From the cell containing the given text, extract its center point as [X, Y] coordinate. 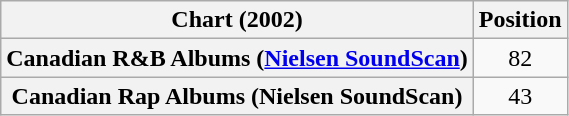
Canadian R&B Albums (Nielsen SoundScan) [238, 58]
43 [520, 96]
Chart (2002) [238, 20]
82 [520, 58]
Position [520, 20]
Canadian Rap Albums (Nielsen SoundScan) [238, 96]
